Identify which cell holds the provided text, then report its [x, y] central coordinate. 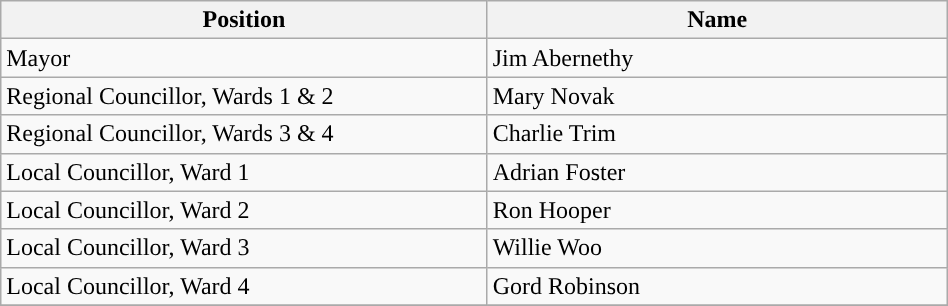
Name [717, 20]
Charlie Trim [717, 134]
Local Councillor, Ward 3 [244, 248]
Mayor [244, 58]
Adrian Foster [717, 172]
Local Councillor, Ward 4 [244, 286]
Ron Hooper [717, 210]
Position [244, 20]
Regional Councillor, Wards 1 & 2 [244, 96]
Regional Councillor, Wards 3 & 4 [244, 134]
Jim Abernethy [717, 58]
Local Councillor, Ward 1 [244, 172]
Mary Novak [717, 96]
Local Councillor, Ward 2 [244, 210]
Gord Robinson [717, 286]
Willie Woo [717, 248]
